From the cell containing the given text, extract its center point as [x, y] coordinate. 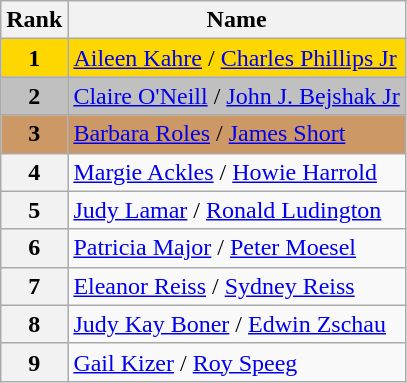
1 [34, 58]
Patricia Major / Peter Moesel [236, 248]
Eleanor Reiss / Sydney Reiss [236, 286]
Claire O'Neill / John J. Bejshak Jr [236, 96]
Name [236, 20]
3 [34, 134]
8 [34, 324]
9 [34, 362]
6 [34, 248]
4 [34, 172]
2 [34, 96]
Rank [34, 20]
Judy Kay Boner / Edwin Zschau [236, 324]
5 [34, 210]
Barbara Roles / James Short [236, 134]
Margie Ackles / Howie Harrold [236, 172]
Judy Lamar / Ronald Ludington [236, 210]
Gail Kizer / Roy Speeg [236, 362]
7 [34, 286]
Aileen Kahre / Charles Phillips Jr [236, 58]
